Return [x, y] of the center of cell containing provided text 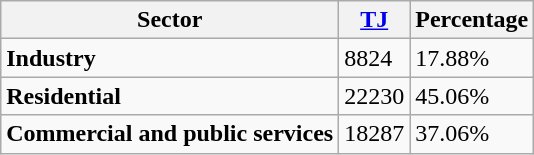
Sector [170, 20]
18287 [374, 134]
Industry [170, 58]
TJ [374, 20]
22230 [374, 96]
Residential [170, 96]
Percentage [472, 20]
17.88% [472, 58]
45.06% [472, 96]
37.06% [472, 134]
Commercial and public services [170, 134]
8824 [374, 58]
